Extract the (x, y) coordinate from the center of the cell holding the provided text.  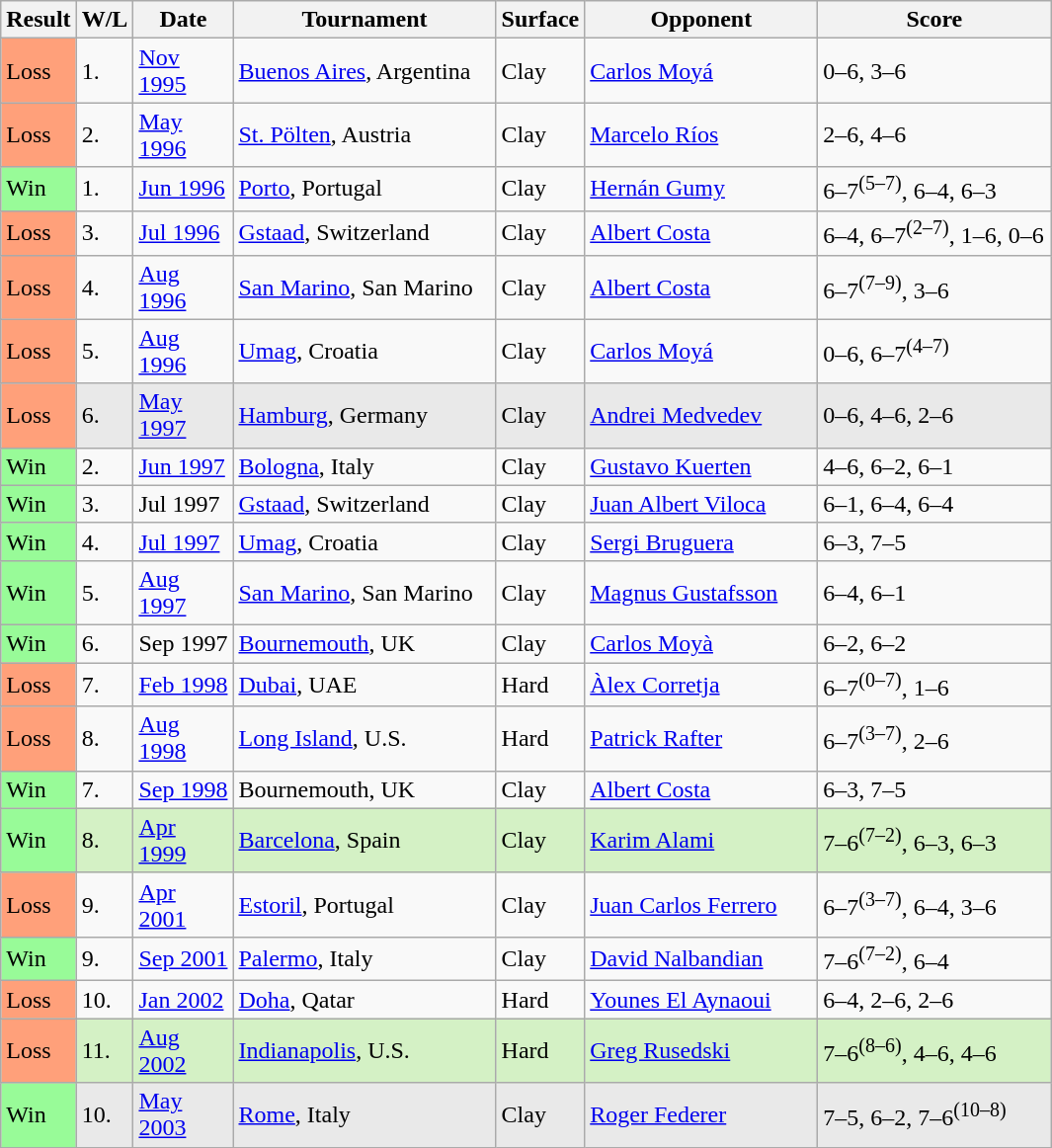
Bologna, Italy (364, 466)
Rome, Italy (364, 1114)
Marcelo Ríos (701, 134)
May 1997 (184, 415)
David Nalbandian (701, 958)
Younes El Aynaoui (701, 1000)
Sergi Bruguera (701, 541)
6–2, 6–2 (934, 643)
6–4, 6–1 (934, 593)
Sep 2001 (184, 958)
6–4, 6–7(2–7), 1–6, 0–6 (934, 233)
6–1, 6–4, 6–4 (934, 504)
Palermo, Italy (364, 958)
6–4, 2–6, 2–6 (934, 1000)
6–7(3–7), 2–6 (934, 739)
6–7(3–7), 6–4, 3–6 (934, 905)
Aug 1997 (184, 593)
Dubai, UAE (364, 686)
6–7(0–7), 1–6 (934, 686)
Indianapolis, U.S. (364, 1051)
Apr 2001 (184, 905)
Jun 1996 (184, 190)
7–6(7–2), 6–3, 6–3 (934, 840)
Aug 1998 (184, 739)
7–5, 6–2, 7–6(10–8) (934, 1114)
Andrei Medvedev (701, 415)
4–6, 6–2, 6–1 (934, 466)
Opponent (701, 20)
Juan Albert Viloca (701, 504)
Sep 1997 (184, 643)
Hamburg, Germany (364, 415)
Juan Carlos Ferrero (701, 905)
Aug 2002 (184, 1051)
0–6, 6–7(4–7) (934, 352)
11. (105, 1051)
May 2003 (184, 1114)
Porto, Portugal (364, 190)
Result (39, 20)
7–6(8–6), 4–6, 4–6 (934, 1051)
7–6(7–2), 6–4 (934, 958)
Hernán Gumy (701, 190)
Carlos Moyà (701, 643)
Karim Alami (701, 840)
Gustavo Kuerten (701, 466)
Feb 1998 (184, 686)
Apr 1999 (184, 840)
Roger Federer (701, 1114)
Greg Rusedski (701, 1051)
Tournament (364, 20)
Nov 1995 (184, 71)
Buenos Aires, Argentina (364, 71)
Patrick Rafter (701, 739)
Surface (540, 20)
May 1996 (184, 134)
2–6, 4–6 (934, 134)
Long Island, U.S. (364, 739)
Àlex Corretja (701, 686)
Doha, Qatar (364, 1000)
W/L (105, 20)
Jul 1996 (184, 233)
Date (184, 20)
St. Pölten, Austria (364, 134)
0–6, 4–6, 2–6 (934, 415)
6–7(7–9), 3–6 (934, 287)
Magnus Gustafsson (701, 593)
Estoril, Portugal (364, 905)
Jan 2002 (184, 1000)
Sep 1998 (184, 789)
Jun 1997 (184, 466)
Score (934, 20)
6–7(5–7), 6–4, 6–3 (934, 190)
0–6, 3–6 (934, 71)
Barcelona, Spain (364, 840)
